Capture the cell that displays the provided text and extract its [x, y] central coordinate. 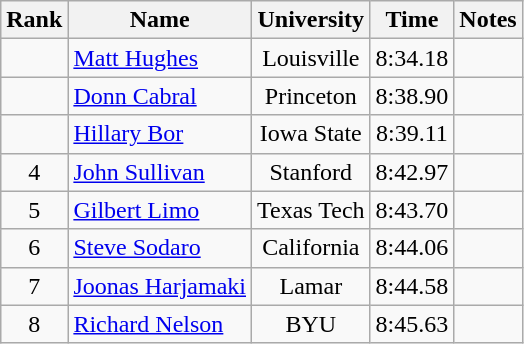
5 [34, 210]
Richard Nelson [160, 324]
8:44.06 [412, 248]
8:44.58 [412, 286]
Matt Hughes [160, 58]
Iowa State [312, 134]
Name [160, 20]
Steve Sodaro [160, 248]
Donn Cabral [160, 96]
Stanford [312, 172]
4 [34, 172]
8:38.90 [412, 96]
8 [34, 324]
Lamar [312, 286]
Hillary Bor [160, 134]
8:45.63 [412, 324]
6 [34, 248]
California [312, 248]
Louisville [312, 58]
8:43.70 [412, 210]
8:39.11 [412, 134]
7 [34, 286]
Notes [488, 20]
Texas Tech [312, 210]
Rank [34, 20]
University [312, 20]
Princeton [312, 96]
John Sullivan [160, 172]
Joonas Harjamaki [160, 286]
8:34.18 [412, 58]
Gilbert Limo [160, 210]
8:42.97 [412, 172]
BYU [312, 324]
Time [412, 20]
